From the cell containing the given text, extract its center point as [x, y] coordinate. 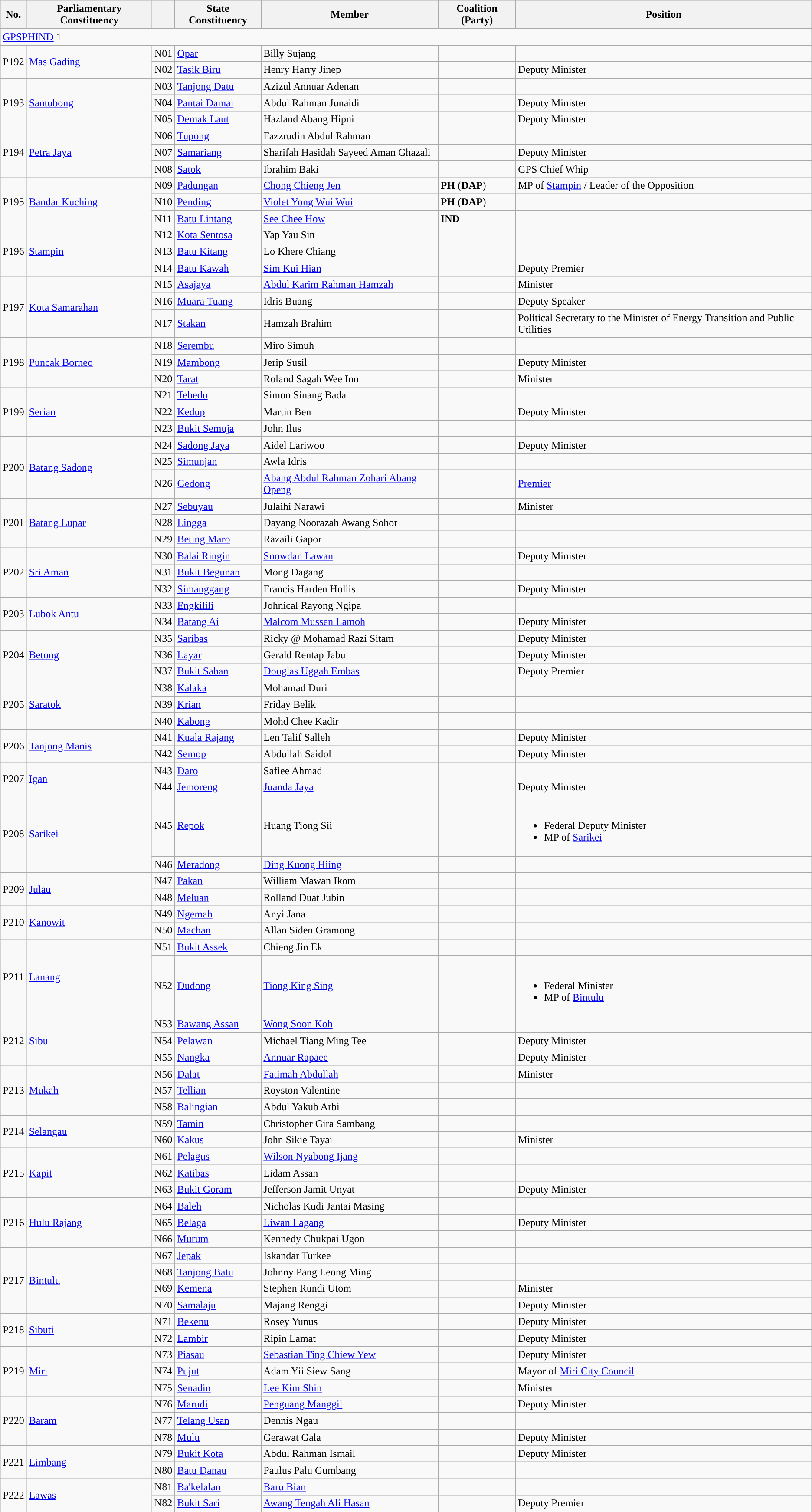
Francis Harden Hollis [350, 589]
Baleh [218, 1206]
N39 [163, 704]
Anyi Jana [350, 914]
N25 [163, 461]
N15 [163, 285]
Marudi [218, 1404]
Simanggang [218, 589]
See Chee How [350, 218]
N36 [163, 655]
N43 [163, 770]
Tebedu [218, 395]
Jepak [218, 1256]
Ricky @ Mohamad Razi Sitam [350, 638]
N42 [163, 754]
Tellian [218, 1090]
Gedong [218, 483]
Demak Laut [218, 119]
Kalaka [218, 688]
P220 [13, 1421]
Limbang [89, 1462]
John Sikie Tayai [350, 1140]
Lawas [89, 1495]
N77 [163, 1421]
Simon Sinang Bada [350, 395]
Bukit Assek [218, 947]
Safiee Ahmad [350, 770]
P203 [13, 614]
Awang Tengah Ali Hasan [350, 1503]
N73 [163, 1354]
Sadong Jaya [218, 445]
Bukit Saban [218, 671]
Majang Renggi [350, 1305]
Kota Samarahan [89, 307]
N51 [163, 947]
Batang Ai [218, 622]
Tupong [218, 136]
N11 [163, 218]
Political Secretary to the Minister of Energy Transition and Public Utilities [664, 324]
N56 [163, 1074]
N29 [163, 539]
Lubok Antu [89, 614]
Dalat [218, 1074]
Miri [89, 1371]
Balai Ringin [218, 556]
Fatimah Abdullah [350, 1074]
Serembu [218, 346]
Chieng Jin Ek [350, 947]
Aidel Lariwoo [350, 445]
Gerawat Gala [350, 1437]
Dayang Noorazah Awang Sohor [350, 523]
N32 [163, 589]
P215 [13, 1173]
Nicholas Kudi Jantai Masing [350, 1206]
Snowdan Lawan [350, 556]
Betong [89, 655]
Pelawan [218, 1041]
N58 [163, 1107]
Douglas Uggah Embas [350, 671]
N24 [163, 445]
N08 [163, 169]
P206 [13, 746]
Rolland Duat Jubin [350, 897]
GPS Chief Whip [664, 169]
N45 [163, 826]
P192 [13, 62]
Bekenu [218, 1321]
Razaili Gapor [350, 539]
Igan [89, 779]
Federal Deputy MinisterMP of Sarikei [664, 826]
N71 [163, 1321]
Pending [218, 202]
N62 [163, 1173]
Samalaju [218, 1305]
Tarat [218, 379]
N14 [163, 268]
Mohamad Duri [350, 688]
P214 [13, 1132]
Abdullah Saidol [350, 754]
Engkilili [218, 605]
P196 [13, 252]
P195 [13, 202]
N09 [163, 185]
Billy Sujang [350, 53]
Kanowit [89, 922]
Baram [89, 1421]
Gerald Rentap Jabu [350, 655]
Kota Sentosa [218, 235]
N06 [163, 136]
Puncak Borneo [89, 362]
Sibu [89, 1041]
Opar [218, 53]
Dennis Ngau [350, 1421]
N78 [163, 1437]
P217 [13, 1280]
Lo Khere Chiang [350, 252]
Deputy Speaker [664, 301]
State Constituency [218, 15]
Abdul Rahman Ismail [350, 1454]
Batang Sadong [89, 467]
MP of Stampin / Leader of the Opposition [664, 185]
N26 [163, 483]
N19 [163, 362]
N48 [163, 897]
P221 [13, 1462]
Abang Abdul Rahman Zohari Abang Openg [350, 483]
Mas Gading [89, 62]
N02 [163, 70]
Position [664, 15]
Meluan [218, 897]
Belaga [218, 1223]
P201 [13, 523]
P199 [13, 412]
Bawang Assan [218, 1024]
Stakan [218, 324]
Miro Simuh [350, 346]
Roland Sagah Wee Inn [350, 379]
Michael Tiang Ming Tee [350, 1041]
Tanjong Manis [89, 746]
Saratok [89, 704]
N53 [163, 1024]
Premier [664, 483]
Violet Yong Wui Wui [350, 202]
Wilson Nyabong Ijang [350, 1157]
P213 [13, 1090]
Bintulu [89, 1280]
Mulu [218, 1437]
Tanjong Datu [218, 86]
Awla Idris [350, 461]
N61 [163, 1157]
N17 [163, 324]
Padungan [218, 185]
Dudong [218, 986]
Sim Kui Hian [350, 268]
Lanang [89, 977]
Nangka [218, 1057]
Ibrahim Baki [350, 169]
P219 [13, 1371]
Chong Chieng Jen [350, 185]
IND [477, 218]
Ding Kuong Hiing [350, 864]
Stampin [89, 252]
Murum [218, 1239]
Batu Lintang [218, 218]
Telang Usan [218, 1421]
P202 [13, 572]
Abdul Rahman Junaidi [350, 103]
Saribas [218, 638]
N69 [163, 1288]
Tiong King Sing [350, 986]
N21 [163, 395]
Batu Danau [218, 1470]
Kemena [218, 1288]
Samariang [218, 152]
Tamin [218, 1124]
N40 [163, 721]
Juanda Jaya [350, 787]
Katibas [218, 1173]
Coalition (Party) [477, 15]
Pelagus [218, 1157]
N75 [163, 1387]
Sebastian Ting Chiew Yew [350, 1354]
Kapit [89, 1173]
Beting Maro [218, 539]
N01 [163, 53]
Azizul Annuar Adenan [350, 86]
John Ilus [350, 428]
No. [13, 15]
N44 [163, 787]
Huang Tiong Sii [350, 826]
Kuala Rajang [218, 737]
Sarikei [89, 834]
Kakus [218, 1140]
N66 [163, 1239]
N82 [163, 1503]
Len Talif Salleh [350, 737]
N52 [163, 986]
P212 [13, 1041]
N80 [163, 1470]
Annuar Rapaee [350, 1057]
N07 [163, 152]
Bukit Sari [218, 1503]
Asajaya [218, 285]
N04 [163, 103]
N49 [163, 914]
Iskandar Turkee [350, 1256]
Petra Jaya [89, 152]
Mayor of Miri City Council [664, 1371]
P211 [13, 977]
Parliamentary Constituency [89, 15]
Pantai Damai [218, 103]
Baru Bian [350, 1487]
Kedup [218, 412]
N68 [163, 1272]
Kennedy Chukpai Ugon [350, 1239]
Member [350, 15]
Martin Ben [350, 412]
Lidam Assan [350, 1173]
N79 [163, 1454]
P218 [13, 1330]
N23 [163, 428]
N81 [163, 1487]
Jefferson Jamit Unyat [350, 1190]
P197 [13, 307]
Jemoreng [218, 787]
Rosey Yunus [350, 1321]
Ba'kelalan [218, 1487]
P200 [13, 467]
N37 [163, 671]
N59 [163, 1124]
N05 [163, 119]
Pakan [218, 881]
P205 [13, 704]
Hazland Abang Hipni [350, 119]
Johnny Pang Leong Ming [350, 1272]
N46 [163, 864]
N18 [163, 346]
N67 [163, 1256]
Jerip Susil [350, 362]
Sibuti [89, 1330]
Christopher Gira Sambang [350, 1124]
Mohd Chee Kadir [350, 721]
N64 [163, 1206]
Adam Yii Siew Sang [350, 1371]
Malcom Mussen Lamoh [350, 622]
Royston Valentine [350, 1090]
Yap Yau Sin [350, 235]
Sri Aman [89, 572]
N41 [163, 737]
Liwan Lagang [350, 1223]
P210 [13, 922]
N03 [163, 86]
N13 [163, 252]
Mambong [218, 362]
Wong Soon Koh [350, 1024]
N76 [163, 1404]
N27 [163, 506]
Semop [218, 754]
Selangau [89, 1132]
Julaihi Narawi [350, 506]
Penguang Manggil [350, 1404]
Abdul Karim Rahman Hamzah [350, 285]
GPSPHIND 1 [406, 37]
N10 [163, 202]
N16 [163, 301]
Sharifah Hasidah Sayeed Aman Ghazali [350, 152]
Mukah [89, 1090]
Hamzah Brahim [350, 324]
P216 [13, 1223]
N47 [163, 881]
Balingian [218, 1107]
Daro [218, 770]
Idris Buang [350, 301]
P198 [13, 362]
P222 [13, 1495]
Serian [89, 412]
N12 [163, 235]
Satok [218, 169]
Repok [218, 826]
Bandar Kuching [89, 202]
Johnical Rayong Ngipa [350, 605]
N31 [163, 572]
Muara Tuang [218, 301]
Simunjan [218, 461]
N34 [163, 622]
Layar [218, 655]
Federal MinisterMP of Bintulu [664, 986]
P193 [13, 103]
Stephen Rundi Utom [350, 1288]
Bukit Begunan [218, 572]
Meradong [218, 864]
N20 [163, 379]
N65 [163, 1223]
Batang Lupar [89, 523]
Tanjong Batu [218, 1272]
Julau [89, 889]
William Mawan Ikom [350, 881]
Fazzrudin Abdul Rahman [350, 136]
N74 [163, 1371]
N70 [163, 1305]
N72 [163, 1338]
Kabong [218, 721]
P194 [13, 152]
Lambir [218, 1338]
Bukit Kota [218, 1454]
Friday Belik [350, 704]
N54 [163, 1041]
Machan [218, 930]
N38 [163, 688]
N63 [163, 1190]
Batu Kitang [218, 252]
Sebuyau [218, 506]
Pujut [218, 1371]
Bukit Semuja [218, 428]
Piasau [218, 1354]
Bukit Goram [218, 1190]
N55 [163, 1057]
P208 [13, 834]
P209 [13, 889]
Allan Siden Gramong [350, 930]
N50 [163, 930]
Ripin Lamat [350, 1338]
Santubong [89, 103]
Tasik Biru [218, 70]
N22 [163, 412]
N33 [163, 605]
N60 [163, 1140]
Lee Kim Shin [350, 1387]
Mong Dagang [350, 572]
N28 [163, 523]
P204 [13, 655]
Henry Harry Jinep [350, 70]
Hulu Rajang [89, 1223]
N30 [163, 556]
Batu Kawah [218, 268]
Senadin [218, 1387]
P207 [13, 779]
Ngemah [218, 914]
N57 [163, 1090]
Krian [218, 704]
Lingga [218, 523]
Paulus Palu Gumbang [350, 1470]
N35 [163, 638]
Abdul Yakub Arbi [350, 1107]
